Identify which cell holds the provided text, then report its (x, y) central coordinate. 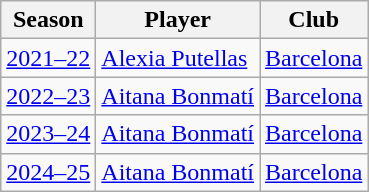
Club (314, 20)
2024–25 (48, 172)
2021–22 (48, 58)
Player (178, 20)
2023–24 (48, 134)
Season (48, 20)
2022–23 (48, 96)
Alexia Putellas (178, 58)
